Search for the cell housing the specified text and yield its (X, Y) center coordinate. 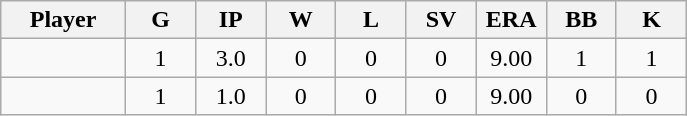
W (301, 20)
BB (581, 20)
K (651, 20)
1.0 (231, 96)
ERA (511, 20)
IP (231, 20)
SV (441, 20)
G (160, 20)
L (371, 20)
Player (64, 20)
3.0 (231, 58)
